Return (x, y) of the center of cell containing provided text 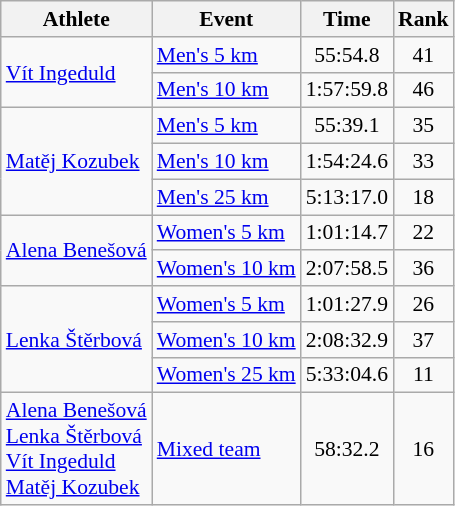
36 (424, 269)
Rank (424, 19)
35 (424, 126)
Vít Ingeduld (76, 72)
18 (424, 197)
2:07:58.5 (347, 269)
16 (424, 449)
Women's 25 km (226, 375)
Alena BenešováLenka ŠtěrbováVít IngeduldMatěj Kozubek (76, 449)
5:33:04.6 (347, 375)
58:32.2 (347, 449)
1:57:59.8 (347, 90)
22 (424, 233)
Event (226, 19)
55:39.1 (347, 126)
46 (424, 90)
Matěj Kozubek (76, 162)
5:13:17.0 (347, 197)
2:08:32.9 (347, 340)
26 (424, 304)
Men's 25 km (226, 197)
33 (424, 162)
1:01:27.9 (347, 304)
1:01:14.7 (347, 233)
Lenka Štěrbová (76, 340)
1:54:24.6 (347, 162)
37 (424, 340)
11 (424, 375)
Athlete (76, 19)
Mixed team (226, 449)
55:54.8 (347, 55)
41 (424, 55)
Time (347, 19)
Alena Benešová (76, 250)
